Search for the cell housing the specified text and yield its (x, y) center coordinate. 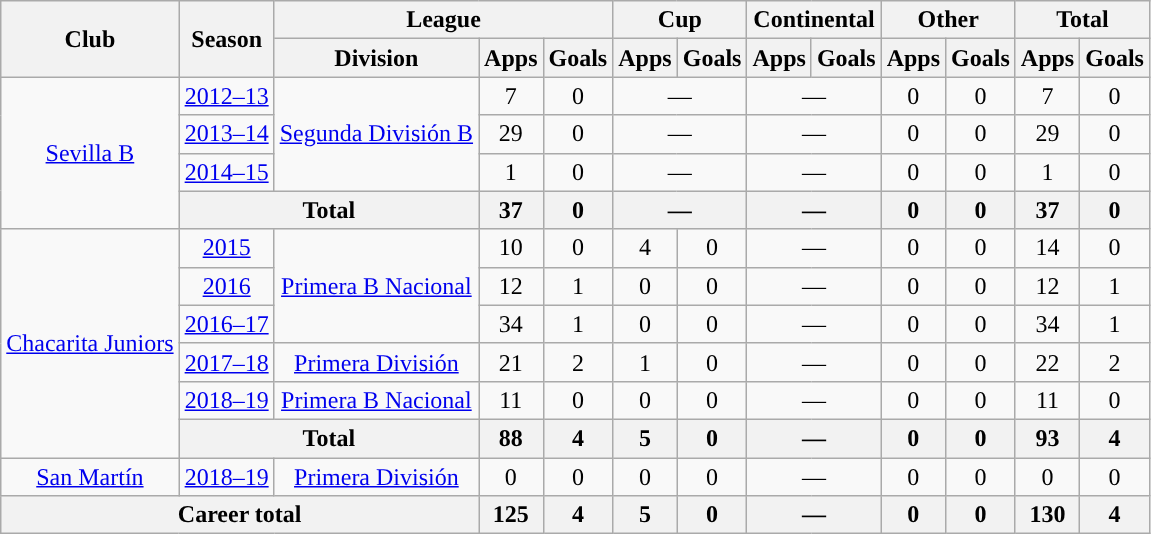
Segunda División B (376, 134)
21 (511, 362)
Season (226, 39)
130 (1047, 515)
2016–17 (226, 324)
Sevilla B (90, 153)
Career total (240, 515)
10 (511, 248)
San Martín (90, 477)
88 (511, 438)
2013–14 (226, 134)
League (444, 20)
2014–15 (226, 172)
Other (948, 20)
2016 (226, 286)
14 (1047, 248)
2017–18 (226, 362)
Club (90, 39)
Chacarita Juniors (90, 343)
Division (376, 58)
93 (1047, 438)
2015 (226, 248)
Cup (680, 20)
125 (511, 515)
22 (1047, 362)
Continental (814, 20)
2012–13 (226, 96)
